Capture the cell that displays the provided text and extract its (x, y) central coordinate. 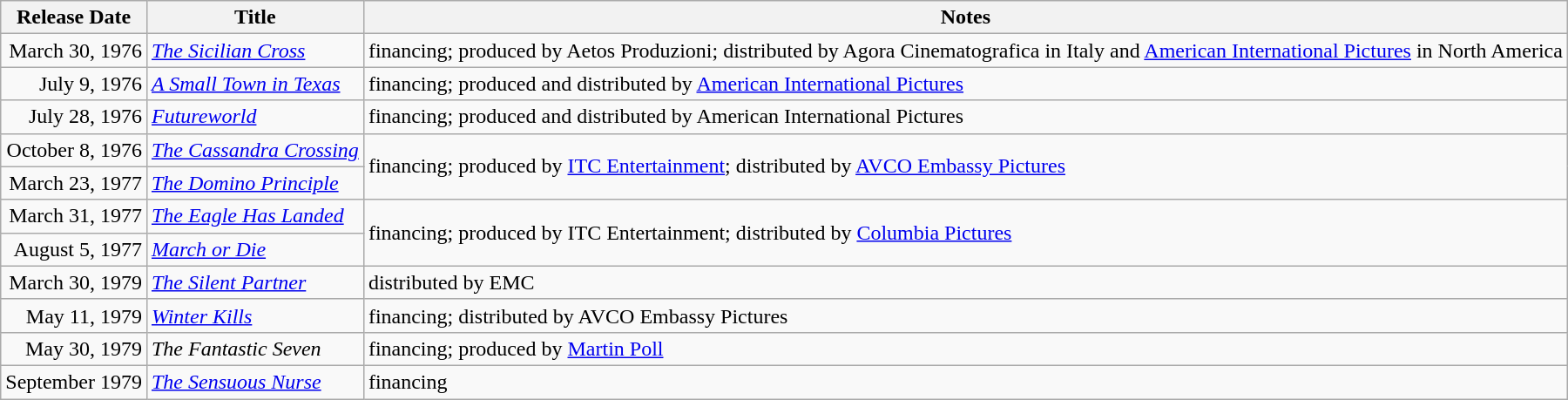
September 1979 (74, 382)
August 5, 1977 (74, 249)
July 9, 1976 (74, 84)
financing; produced by ITC Entertainment; distributed by Columbia Pictures (965, 233)
March 30, 1976 (74, 51)
financing; produced by Martin Poll (965, 349)
The Fantastic Seven (254, 349)
The Eagle Has Landed (254, 216)
The Cassandra Crossing (254, 150)
March 30, 1979 (74, 282)
Winter Kills (254, 315)
Notes (965, 17)
financing; distributed by AVCO Embassy Pictures (965, 315)
October 8, 1976 (74, 150)
March 23, 1977 (74, 183)
financing; produced by Aetos Produzioni; distributed by Agora Cinematografica in Italy and American International Pictures in North America (965, 51)
distributed by EMC (965, 282)
May 11, 1979 (74, 315)
The Sensuous Nurse (254, 382)
March 31, 1977 (74, 216)
The Sicilian Cross (254, 51)
financing (965, 382)
July 28, 1976 (74, 117)
The Domino Principle (254, 183)
Futureworld (254, 117)
financing; produced by ITC Entertainment; distributed by AVCO Embassy Pictures (965, 166)
The Silent Partner (254, 282)
Title (254, 17)
Release Date (74, 17)
A Small Town in Texas (254, 84)
May 30, 1979 (74, 349)
March or Die (254, 249)
